Identify which cell holds the provided text, then report its [x, y] central coordinate. 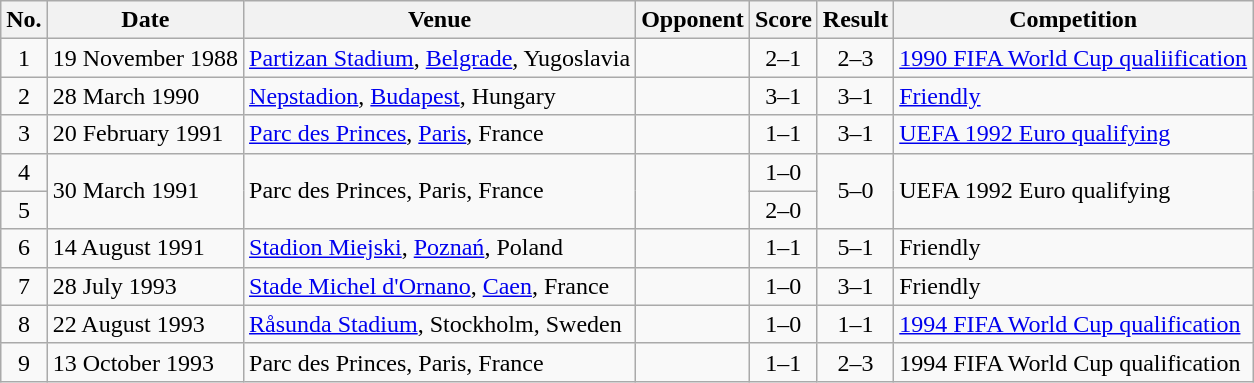
1 [24, 58]
Competition [1074, 20]
Opponent [693, 20]
8 [24, 324]
5–0 [855, 191]
Score [783, 20]
19 November 1988 [145, 58]
3 [24, 134]
6 [24, 248]
13 October 1993 [145, 362]
Nepstadion, Budapest, Hungary [440, 96]
No. [24, 20]
5–1 [855, 248]
28 July 1993 [145, 286]
2 [24, 96]
7 [24, 286]
2–0 [783, 210]
14 August 1991 [145, 248]
Date [145, 20]
Partizan Stadium, Belgrade, Yugoslavia [440, 58]
Venue [440, 20]
1990 FIFA World Cup qualiification [1074, 58]
Stade Michel d'Ornano, Caen, France [440, 286]
2–1 [783, 58]
Råsunda Stadium, Stockholm, Sweden [440, 324]
Result [855, 20]
28 March 1990 [145, 96]
5 [24, 210]
22 August 1993 [145, 324]
30 March 1991 [145, 191]
Stadion Miejski, Poznań, Poland [440, 248]
9 [24, 362]
4 [24, 172]
20 February 1991 [145, 134]
